Scan for the cell matching the given text and deliver its (X, Y) coordinate at center. 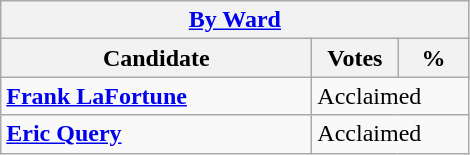
Eric Query (156, 134)
% (434, 58)
Frank LaFortune (156, 96)
Candidate (156, 58)
By Ward (235, 20)
Votes (355, 58)
